Pinpoint the cell where the given text exists, returning its (X, Y) midpoint coordinate. 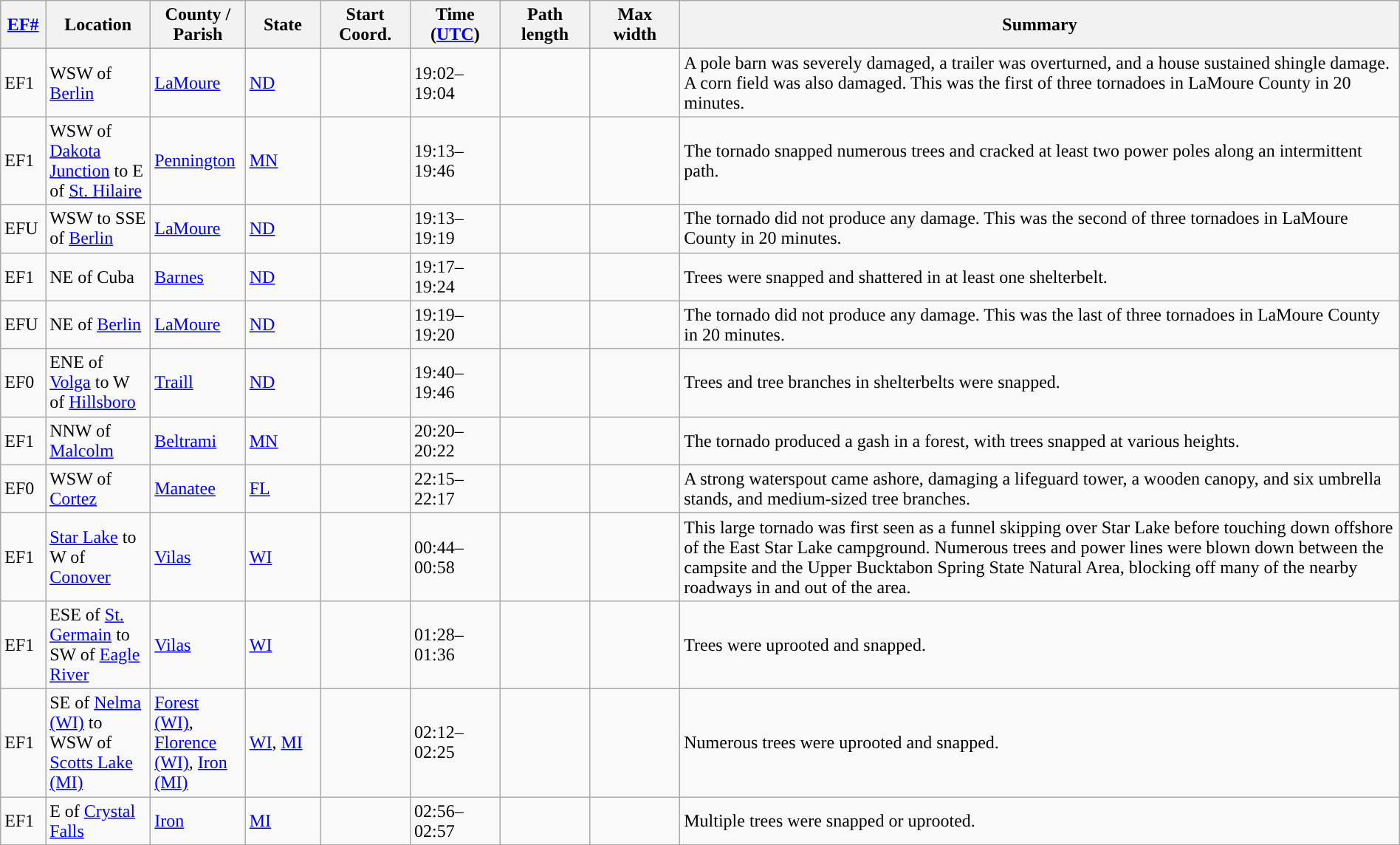
Forest (WI), Florence (WI), Iron (MI) (198, 742)
Star Lake to W of Conover (98, 557)
Location (98, 25)
Barnes (198, 276)
01:28–01:36 (455, 644)
19:13–19:46 (455, 161)
Trees and tree branches in shelterbelts were snapped. (1040, 383)
SE of Nelma (WI) to WSW of Scotts Lake (MI) (98, 742)
00:44–00:58 (455, 557)
Time (UTC) (455, 25)
02:12–02:25 (455, 742)
Multiple trees were snapped or uprooted. (1040, 820)
ESE of St. Germain to SW of Eagle River (98, 644)
Start Coord. (366, 25)
The tornado did not produce any damage. This was the last of three tornadoes in LaMoure County in 20 minutes. (1040, 325)
A strong waterspout came ashore, damaging a lifeguard tower, a wooden canopy, and six umbrella stands, and medium-sized tree branches. (1040, 489)
19:19–19:20 (455, 325)
19:40–19:46 (455, 383)
19:17–19:24 (455, 276)
EF# (24, 25)
County / Parish (198, 25)
NE of Berlin (98, 325)
Manatee (198, 489)
NE of Cuba (98, 276)
Trees were uprooted and snapped. (1040, 644)
The tornado produced a gash in a forest, with trees snapped at various heights. (1040, 440)
Trees were snapped and shattered in at least one shelterbelt. (1040, 276)
Beltrami (198, 440)
22:15–22:17 (455, 489)
19:02–19:04 (455, 83)
Iron (198, 820)
02:56–02:57 (455, 820)
WSW of Cortez (98, 489)
WSW to SSE of Berlin (98, 229)
WSW of Berlin (98, 83)
WSW of Dakota Junction to E of St. Hilaire (98, 161)
FL (282, 489)
Numerous trees were uprooted and snapped. (1040, 742)
MI (282, 820)
State (282, 25)
WI, MI (282, 742)
NNW of Malcolm (98, 440)
Max width (635, 25)
Traill (198, 383)
Summary (1040, 25)
E of Crystal Falls (98, 820)
ENE of Volga to W of Hillsboro (98, 383)
20:20–20:22 (455, 440)
Pennington (198, 161)
The tornado did not produce any damage. This was the second of three tornadoes in LaMoure County in 20 minutes. (1040, 229)
The tornado snapped numerous trees and cracked at least two power poles along an intermittent path. (1040, 161)
Path length (545, 25)
19:13–19:19 (455, 229)
